Scan for the cell matching the given text and deliver its [X, Y] coordinate at center. 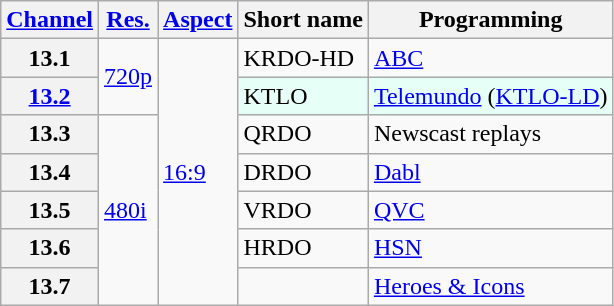
QVC [490, 210]
KTLO [303, 96]
KRDO-HD [303, 58]
13.5 [50, 210]
DRDO [303, 172]
Telemundo (KTLO-LD) [490, 96]
13.4 [50, 172]
Heroes & Icons [490, 286]
13.7 [50, 286]
ABC [490, 58]
13.3 [50, 134]
Newscast replays [490, 134]
QRDO [303, 134]
13.6 [50, 248]
VRDO [303, 210]
720p [128, 77]
Res. [128, 20]
Short name [303, 20]
Programming [490, 20]
13.1 [50, 58]
16:9 [198, 172]
Aspect [198, 20]
Channel [50, 20]
480i [128, 210]
13.2 [50, 96]
HRDO [303, 248]
Dabl [490, 172]
HSN [490, 248]
